Extract the (x, y) coordinate from the center of the cell holding the provided text.  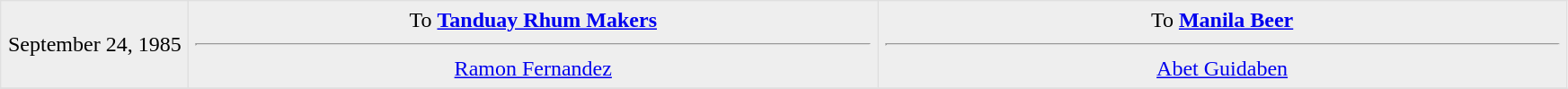
To Tanduay Rhum MakersRamon Fernandez (534, 45)
September 24, 1985 (95, 45)
To Manila BeerAbet Guidaben (1222, 45)
